Pinpoint the cell where the given text exists, returning its (x, y) midpoint coordinate. 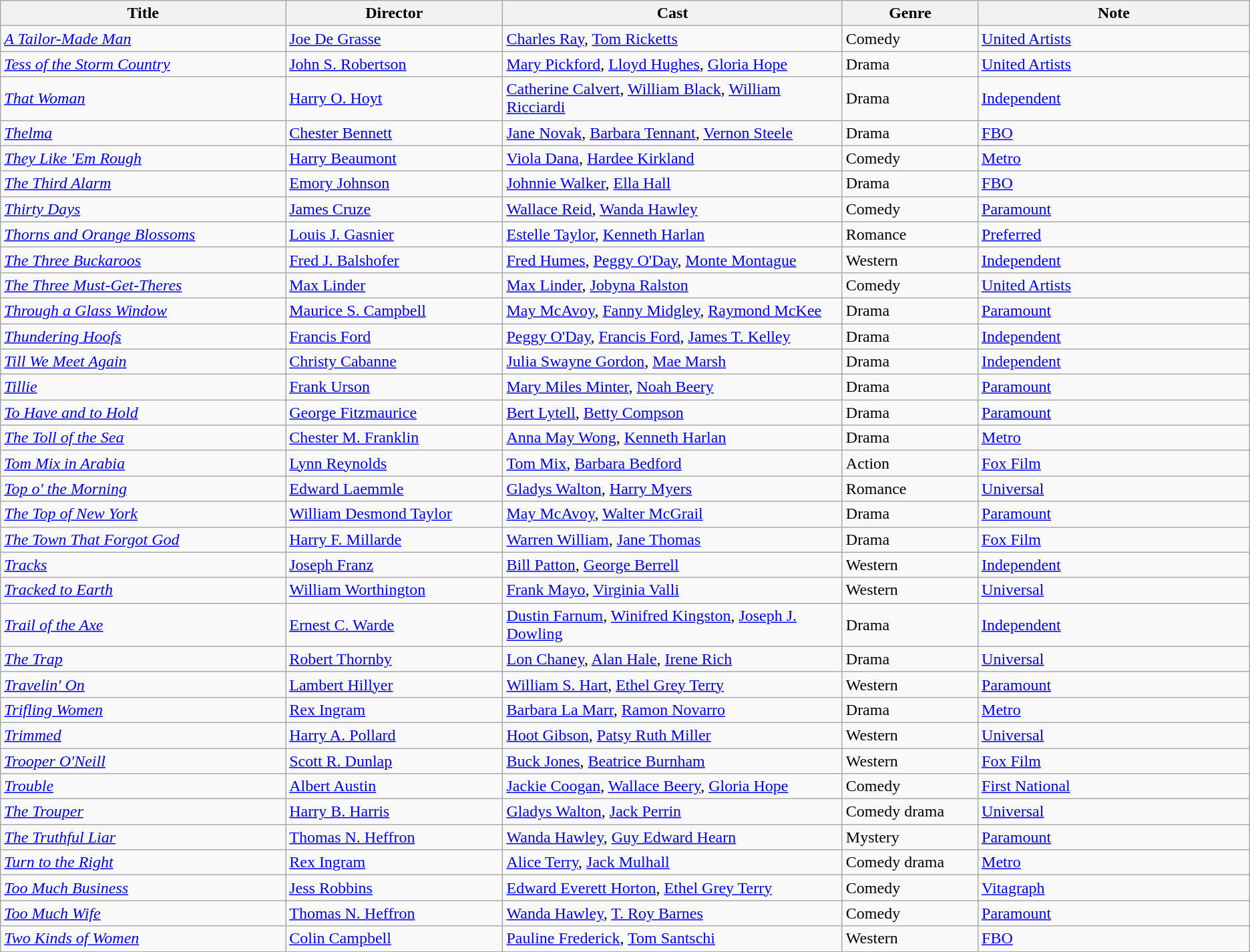
Scott R. Dunlap (394, 760)
Preferred (1114, 234)
Buck Jones, Beatrice Burnham (672, 760)
Estelle Taylor, Kenneth Harlan (672, 234)
The Trouper (143, 812)
Tess of the Storm Country (143, 64)
Mary Pickford, Lloyd Hughes, Gloria Hope (672, 64)
Bill Patton, George Berrell (672, 565)
Viola Dana, Hardee Kirkland (672, 158)
Tracks (143, 565)
Ernest C. Warde (394, 625)
Thundering Hoofs (143, 336)
Emory Johnson (394, 184)
Lynn Reynolds (394, 463)
Through a Glass Window (143, 310)
Harry F. Millarde (394, 539)
Too Much Wife (143, 913)
Louis J. Gasnier (394, 234)
Jane Novak, Barbara Tennant, Vernon Steele (672, 133)
Barbara La Marr, Ramon Novarro (672, 710)
To Have and to Hold (143, 413)
William S. Hart, Ethel Grey Terry (672, 684)
Thorns and Orange Blossoms (143, 234)
Francis Ford (394, 336)
The Three Buckaroos (143, 260)
The Truthful Liar (143, 837)
Bert Lytell, Betty Compson (672, 413)
The Toll of the Sea (143, 438)
May McAvoy, Walter McGrail (672, 514)
James Cruze (394, 209)
Alice Terry, Jack Mulhall (672, 863)
Fred J. Balshofer (394, 260)
Trimmed (143, 735)
Lon Chaney, Alan Hale, Irene Rich (672, 659)
Christy Cabanne (394, 362)
Gladys Walton, Harry Myers (672, 489)
Lambert Hillyer (394, 684)
Trail of the Axe (143, 625)
Maurice S. Campbell (394, 310)
Genre (909, 13)
Harry B. Harris (394, 812)
Fred Humes, Peggy O'Day, Monte Montague (672, 260)
Joseph Franz (394, 565)
Harry A. Pollard (394, 735)
Edward Everett Horton, Ethel Grey Terry (672, 888)
Till We Meet Again (143, 362)
Tom Mix in Arabia (143, 463)
They Like 'Em Rough (143, 158)
Pauline Frederick, Tom Santschi (672, 939)
Tracked to Earth (143, 590)
Tom Mix, Barbara Bedford (672, 463)
Chester Bennett (394, 133)
Vitagraph (1114, 888)
John S. Robertson (394, 64)
William Worthington (394, 590)
Joe De Grasse (394, 39)
May McAvoy, Fanny Midgley, Raymond McKee (672, 310)
Harry O. Hoyt (394, 99)
Hoot Gibson, Patsy Ruth Miller (672, 735)
Cast (672, 13)
The Three Must-Get-Theres (143, 285)
Wanda Hawley, T. Roy Barnes (672, 913)
The Third Alarm (143, 184)
Mystery (909, 837)
First National (1114, 786)
Catherine Calvert, William Black, William Ricciardi (672, 99)
Colin Campbell (394, 939)
Charles Ray, Tom Ricketts (672, 39)
George Fitzmaurice (394, 413)
Peggy O'Day, Francis Ford, James T. Kelley (672, 336)
Chester M. Franklin (394, 438)
Wallace Reid, Wanda Hawley (672, 209)
The Top of New York (143, 514)
Max Linder, Jobyna Ralston (672, 285)
Top o' the Morning (143, 489)
That Woman (143, 99)
Anna May Wong, Kenneth Harlan (672, 438)
Director (394, 13)
Max Linder (394, 285)
Johnnie Walker, Ella Hall (672, 184)
Tillie (143, 387)
Title (143, 13)
Gladys Walton, Jack Perrin (672, 812)
Action (909, 463)
Edward Laemmle (394, 489)
Turn to the Right (143, 863)
Julia Swayne Gordon, Mae Marsh (672, 362)
Frank Urson (394, 387)
Travelin' On (143, 684)
Trouble (143, 786)
Thelma (143, 133)
Thirty Days (143, 209)
William Desmond Taylor (394, 514)
Frank Mayo, Virginia Valli (672, 590)
Warren William, Jane Thomas (672, 539)
Note (1114, 13)
Jess Robbins (394, 888)
Jackie Coogan, Wallace Beery, Gloria Hope (672, 786)
Harry Beaumont (394, 158)
The Town That Forgot God (143, 539)
A Tailor-Made Man (143, 39)
Too Much Business (143, 888)
Wanda Hawley, Guy Edward Hearn (672, 837)
Dustin Farnum, Winifred Kingston, Joseph J. Dowling (672, 625)
The Trap (143, 659)
Trifling Women (143, 710)
Albert Austin (394, 786)
Two Kinds of Women (143, 939)
Mary Miles Minter, Noah Beery (672, 387)
Trooper O'Neill (143, 760)
Robert Thornby (394, 659)
